Detect which cell encompasses the target text, then output its [x, y] center coordinate. 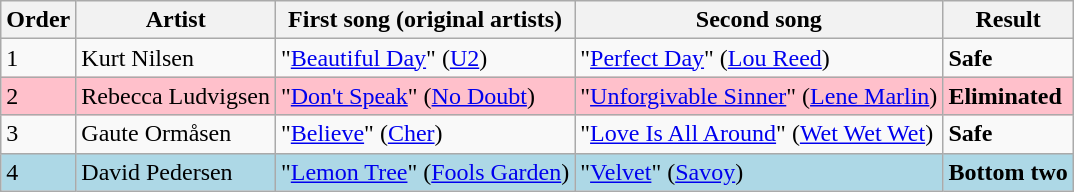
Rebecca Ludvigsen [176, 96]
"Love Is All Around" (Wet Wet Wet) [759, 134]
David Pedersen [176, 172]
Bottom two [1008, 172]
3 [38, 134]
"Don't Speak" (No Doubt) [424, 96]
Kurt Nilsen [176, 58]
First song (original artists) [424, 20]
Order [38, 20]
Result [1008, 20]
"Perfect Day" (Lou Reed) [759, 58]
Eliminated [1008, 96]
Second song [759, 20]
Gaute Ormåsen [176, 134]
"Believe" (Cher) [424, 134]
2 [38, 96]
Artist [176, 20]
4 [38, 172]
1 [38, 58]
"Velvet" (Savoy) [759, 172]
"Unforgivable Sinner" (Lene Marlin) [759, 96]
"Beautiful Day" (U2) [424, 58]
"Lemon Tree" (Fools Garden) [424, 172]
